Provide the [X, Y] coordinate of the cell's center where the given text is located.  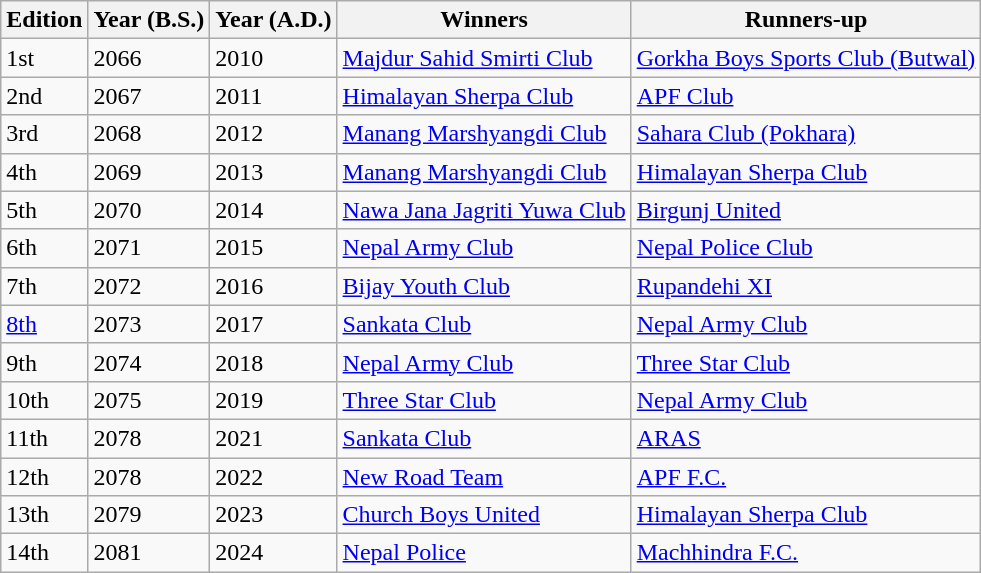
New Road Team [484, 477]
2nd [44, 96]
Nawa Jana Jagriti Yuwa Club [484, 210]
2022 [274, 477]
14th [44, 553]
2081 [149, 553]
3rd [44, 134]
2013 [274, 172]
2010 [274, 58]
2023 [274, 515]
Bijay Youth Club [484, 286]
Year (B.S.) [149, 20]
12th [44, 477]
Edition [44, 20]
2074 [149, 362]
6th [44, 248]
2017 [274, 324]
Runners-up [806, 20]
Machhindra F.C. [806, 553]
7th [44, 286]
11th [44, 438]
Year (A.D.) [274, 20]
2014 [274, 210]
2068 [149, 134]
13th [44, 515]
2067 [149, 96]
2019 [274, 400]
2070 [149, 210]
2079 [149, 515]
Winners [484, 20]
5th [44, 210]
Church Boys United [484, 515]
2012 [274, 134]
4th [44, 172]
APF Club [806, 96]
Nepal Police Club [806, 248]
2072 [149, 286]
2018 [274, 362]
8th [44, 324]
ARAS [806, 438]
2071 [149, 248]
2073 [149, 324]
2075 [149, 400]
Nepal Police [484, 553]
2024 [274, 553]
2021 [274, 438]
1st [44, 58]
Sahara Club (Pokhara) [806, 134]
2066 [149, 58]
Rupandehi XI [806, 286]
2011 [274, 96]
9th [44, 362]
10th [44, 400]
APF F.C. [806, 477]
2015 [274, 248]
2016 [274, 286]
Birgunj United [806, 210]
2069 [149, 172]
Majdur Sahid Smirti Club [484, 58]
Gorkha Boys Sports Club (Butwal) [806, 58]
